Capture the cell that displays the provided text and extract its (x, y) central coordinate. 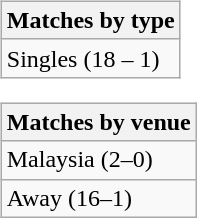
Matches by venue (98, 122)
Singles (18 – 1) (90, 58)
Malaysia (2–0) (98, 160)
Away (16–1) (98, 198)
Matches by type (90, 20)
